Extract the (x, y) coordinate from the center of the cell holding the provided text.  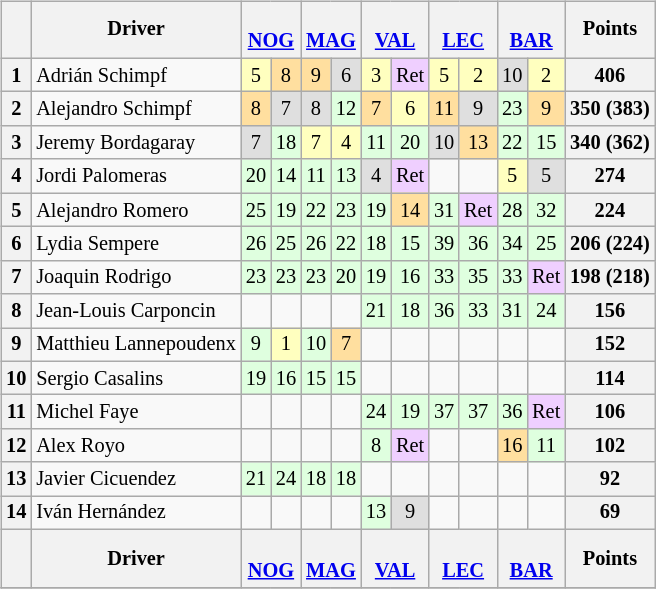
34 (512, 244)
69 (610, 513)
102 (610, 446)
28 (512, 210)
Jordi Palomeras (136, 176)
340 (362) (610, 143)
198 (218) (610, 277)
152 (610, 345)
Joaquin Rodrigo (136, 277)
Iván Hernández (136, 513)
350 (383) (610, 109)
Michel Faye (136, 412)
406 (610, 75)
Alejandro Schimpf (136, 109)
39 (444, 244)
Matthieu Lannepoudenx (136, 345)
206 (224) (610, 244)
Alex Royo (136, 446)
Javier Cicuendez (136, 479)
224 (610, 210)
Lydia Sempere (136, 244)
Adrián Schimpf (136, 75)
Jeremy Bordagaray (136, 143)
156 (610, 311)
106 (610, 412)
35 (478, 277)
Jean-Louis Carponcin (136, 311)
Sergio Casalins (136, 378)
114 (610, 378)
32 (546, 210)
92 (610, 479)
274 (610, 176)
Alejandro Romero (136, 210)
